Identify which cell holds the provided text, then report its [X, Y] central coordinate. 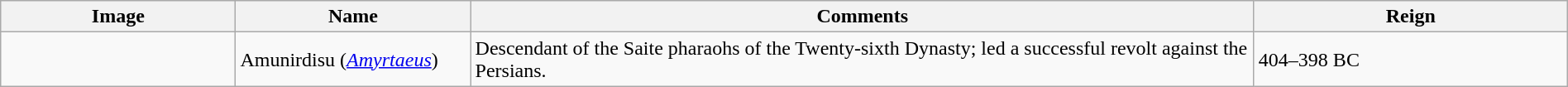
Amunirdisu (Amyrtaeus) [353, 60]
Comments [862, 17]
Reign [1411, 17]
404–398 BC [1411, 60]
Name [353, 17]
Image [118, 17]
Descendant of the Saite pharaohs of the Twenty-sixth Dynasty; led a successful revolt against the Persians. [862, 60]
